Return (x, y) of the center of cell containing provided text 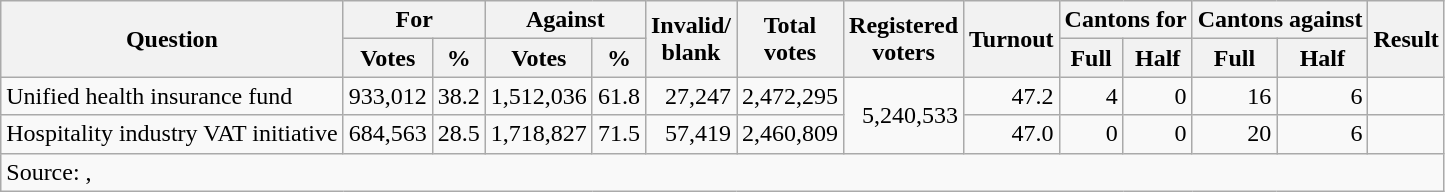
47.2 (1012, 96)
4 (1091, 96)
Cantons against (1280, 20)
Cantons for (1126, 20)
2,460,809 (790, 134)
1,512,036 (538, 96)
28.5 (458, 134)
57,419 (690, 134)
Source: , (723, 172)
38.2 (458, 96)
684,563 (388, 134)
Question (172, 39)
Against (565, 20)
61.8 (618, 96)
Hospitality industry VAT initiative (172, 134)
Invalid/blank (690, 39)
71.5 (618, 134)
For (414, 20)
Turnout (1012, 39)
2,472,295 (790, 96)
933,012 (388, 96)
5,240,533 (904, 115)
Unified health insurance fund (172, 96)
Result (1406, 39)
16 (1234, 96)
Registeredvoters (904, 39)
1,718,827 (538, 134)
47.0 (1012, 134)
Totalvotes (790, 39)
27,247 (690, 96)
20 (1234, 134)
